Find where the given text appears and provide that cell's center as (x, y) coordinate. 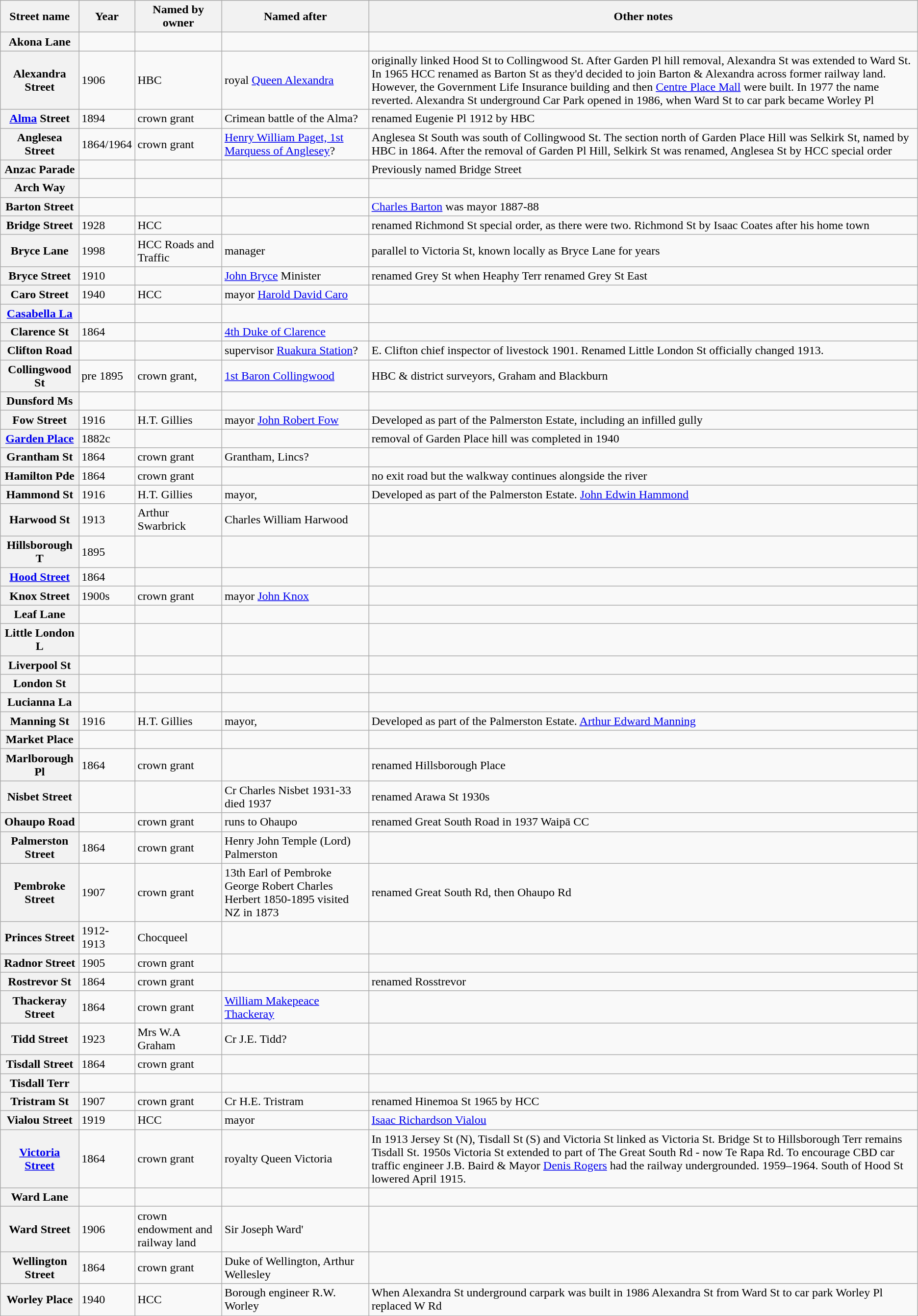
Charles William Harwood (295, 520)
Tisdall Terr (40, 1083)
Isaac Richardson Vialou (643, 1120)
Ward Street (40, 1229)
Grantham St (40, 457)
When Alexandra St underground carpark was built in 1986 Alexandra St from Ward St to car park Worley Pl replaced W Rd (643, 1300)
Crimean battle of the Alma? (295, 119)
Clifton Road (40, 351)
Hamilton Pde (40, 476)
Previously named Bridge Street (643, 169)
no exit road but the walkway continues alongside the river (643, 476)
Alma Street (40, 119)
1905 (107, 963)
Tidd Street (40, 1039)
Developed as part of the Palmerston Estate. John Edwin Hammond (643, 494)
Anzac Parade (40, 169)
renamed Rosstrevor (643, 981)
Developed as part of the Palmerston Estate. Arthur Edward Manning (643, 721)
4th Duke of Clarence (295, 332)
Sir Joseph Ward' (295, 1229)
Tristram St (40, 1102)
Clarence St (40, 332)
1998 (107, 250)
royalty Queen Victoria (295, 1159)
Market Place (40, 740)
runs to Ohaupo (295, 822)
1864/1964 (107, 144)
Caro Street (40, 294)
HBC (178, 80)
Princes Street (40, 938)
royal Queen Alexandra (295, 80)
Cr J.E. Tidd? (295, 1039)
Cr Charles Nisbet 1931-33 died 1937 (295, 797)
Collingwood St (40, 376)
Nisbet Street (40, 797)
crown endowment and railway land (178, 1229)
1919 (107, 1120)
Grantham, Lincs? (295, 457)
Radnor Street (40, 963)
Liverpool St (40, 665)
pre 1895 (107, 376)
renamed Great South Rd, then Ohaupo Rd (643, 893)
Hillsborough T (40, 551)
Thackeray Street (40, 1006)
Lucianna La (40, 702)
Chocqueel (178, 938)
Dunsford Ms (40, 401)
1910 (107, 276)
Other notes (643, 17)
Leaf Lane (40, 614)
1882c (107, 439)
Tisdall Street (40, 1064)
renamed Richmond St special order, as there were two. Richmond St by Isaac Coates after his home town (643, 225)
Henry William Paget, 1st Marquess of Anglesey? (295, 144)
Bryce Street (40, 276)
Year (107, 17)
Duke of Wellington, Arthur Wellesley (295, 1267)
Hammond St (40, 494)
HCC Roads and Traffic (178, 250)
Harwood St (40, 520)
1900s (107, 595)
HBC & district surveyors, Graham and Blackburn (643, 376)
removal of Garden Place hill was completed in 1940 (643, 439)
mayor Harold David Caro (295, 294)
Worley Place (40, 1300)
Rostrevor St (40, 981)
1895 (107, 551)
Akona Lane (40, 42)
1923 (107, 1039)
John Bryce Minister (295, 276)
crown grant, (178, 376)
mayor (295, 1120)
renamed Grey St when Heaphy Terr renamed Grey St East (643, 276)
Little London L (40, 640)
1913 (107, 520)
Borough engineer R.W. Worley (295, 1300)
renamed Eugenie Pl 1912 by HBC (643, 119)
Pembroke Street (40, 893)
1928 (107, 225)
Mrs W.A Graham (178, 1039)
Marlborough Pl (40, 765)
Vialou Street (40, 1120)
William Makepeace Thackeray (295, 1006)
Street name (40, 17)
Casabella La (40, 313)
manager (295, 250)
renamed Arawa St 1930s (643, 797)
mayor John Robert Fow (295, 420)
Henry John Temple (Lord) Palmerston (295, 848)
Victoria Street (40, 1159)
Bridge Street (40, 225)
13th Earl of Pembroke George Robert Charles Herbert 1850-1895 visited NZ in 1873 (295, 893)
Named by owner (178, 17)
Named after (295, 17)
Knox Street (40, 595)
Fow Street (40, 420)
Arthur Swarbrick (178, 520)
London St (40, 684)
Hood Street (40, 577)
parallel to Victoria St, known locally as Bryce Lane for years (643, 250)
1894 (107, 119)
Alexandra Street (40, 80)
Ohaupo Road (40, 822)
supervisor Ruakura Station? (295, 351)
Wellington Street (40, 1267)
Manning St (40, 721)
renamed Hinemoa St 1965 by HCC (643, 1102)
Garden Place (40, 439)
1st Baron Collingwood (295, 376)
Palmerston Street (40, 848)
Bryce Lane (40, 250)
Anglesea Street (40, 144)
Arch Way (40, 188)
Cr H.E. Tristram (295, 1102)
Developed as part of the Palmerston Estate, including an infilled gully (643, 420)
renamed Great South Road in 1937 Waipā CC (643, 822)
Barton Street (40, 206)
mayor John Knox (295, 595)
Charles Barton was mayor 1887-88 (643, 206)
1912-1913 (107, 938)
Ward Lane (40, 1197)
E. Clifton chief inspector of livestock 1901. Renamed Little London St officially changed 1913. (643, 351)
renamed Hillsborough Place (643, 765)
